Provide the [X, Y] coordinate of the cell's center where the given text is located.  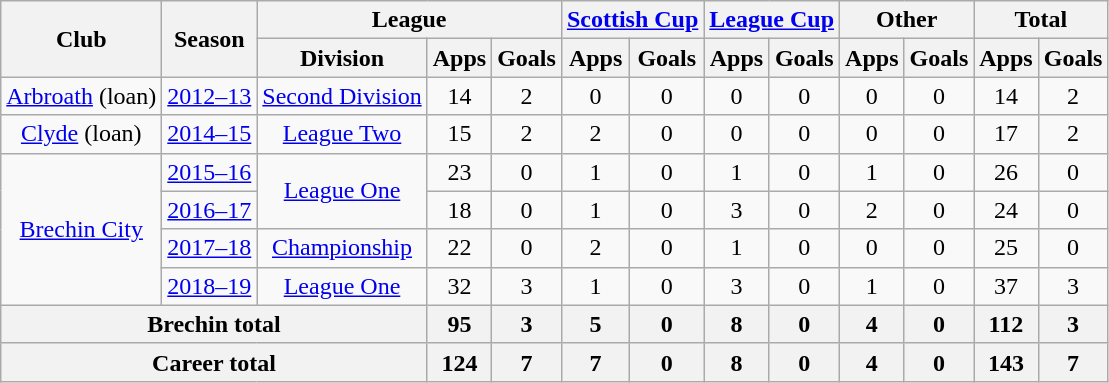
26 [1006, 172]
Arbroath (loan) [82, 96]
League Two [342, 134]
Second Division [342, 96]
5 [595, 324]
Clyde (loan) [82, 134]
112 [1006, 324]
Club [82, 39]
143 [1006, 362]
2014–15 [210, 134]
24 [1006, 210]
25 [1006, 248]
2016–17 [210, 210]
15 [459, 134]
23 [459, 172]
37 [1006, 286]
124 [459, 362]
Championship [342, 248]
Brechin City [82, 229]
League Cup [772, 20]
32 [459, 286]
Season [210, 39]
Brechin total [214, 324]
17 [1006, 134]
22 [459, 248]
Total [1041, 20]
Career total [214, 362]
Scottish Cup [632, 20]
95 [459, 324]
2015–16 [210, 172]
2017–18 [210, 248]
Other [907, 20]
2012–13 [210, 96]
18 [459, 210]
Division [342, 58]
2018–19 [210, 286]
League [410, 20]
